Find where the given text appears and provide that cell's center as [x, y] coordinate. 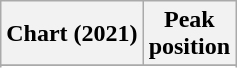
Peakposition [189, 34]
Chart (2021) [72, 34]
